Return the (X, Y) coordinate for the center point of the cell that contains the specified text.  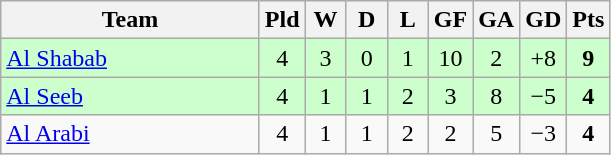
0 (366, 58)
Team (130, 20)
−3 (544, 134)
Al Shabab (130, 58)
Pts (588, 20)
10 (450, 58)
−5 (544, 96)
GD (544, 20)
D (366, 20)
5 (496, 134)
9 (588, 58)
GF (450, 20)
GA (496, 20)
L (408, 20)
W (326, 20)
Pld (282, 20)
+8 (544, 58)
Al Seeb (130, 96)
Al Arabi (130, 134)
8 (496, 96)
